Find where the given text appears and provide that cell's center as (X, Y) coordinate. 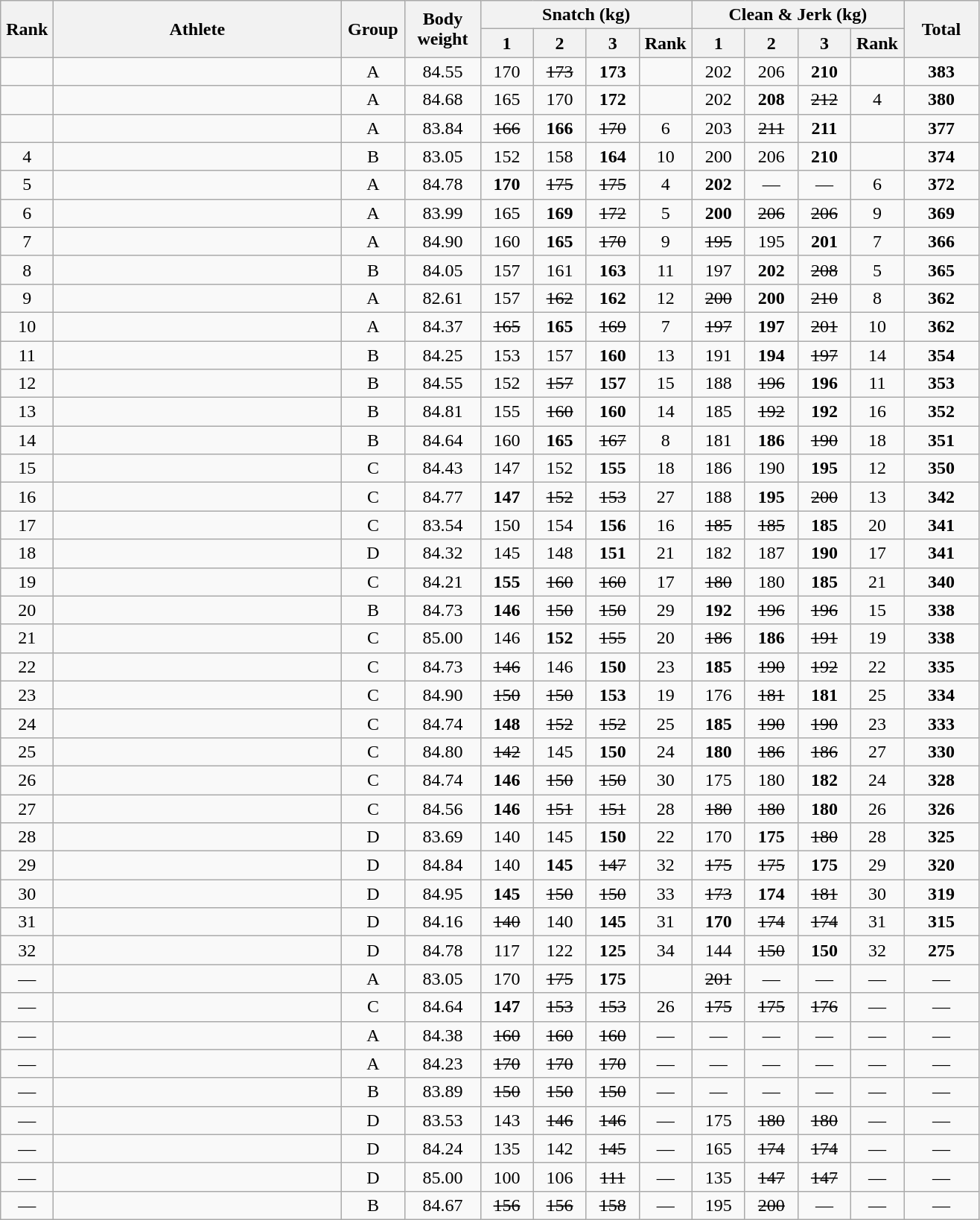
164 (612, 156)
383 (941, 72)
212 (824, 100)
84.43 (442, 468)
275 (941, 950)
83.89 (442, 1092)
100 (506, 1177)
335 (941, 667)
111 (612, 1177)
84.24 (442, 1148)
84.84 (442, 865)
377 (941, 128)
351 (941, 440)
83.54 (442, 525)
Group (373, 29)
Athlete (197, 29)
84.16 (442, 922)
Snatch (kg) (586, 15)
84.32 (442, 553)
354 (941, 355)
34 (666, 950)
84.23 (442, 1064)
84.25 (442, 355)
380 (941, 100)
167 (612, 440)
Total (941, 29)
366 (941, 241)
353 (941, 384)
330 (941, 752)
350 (941, 468)
83.53 (442, 1120)
342 (941, 497)
84.37 (442, 326)
84.81 (442, 412)
83.69 (442, 837)
84.68 (442, 100)
154 (560, 525)
326 (941, 808)
320 (941, 865)
106 (560, 1177)
84.80 (442, 752)
194 (771, 355)
187 (771, 553)
125 (612, 950)
143 (506, 1120)
315 (941, 922)
369 (941, 213)
84.56 (442, 808)
333 (941, 723)
84.67 (442, 1205)
84.95 (442, 894)
328 (941, 780)
84.21 (442, 582)
161 (560, 270)
83.99 (442, 213)
83.84 (442, 128)
33 (666, 894)
365 (941, 270)
163 (612, 270)
84.38 (442, 1035)
Body weight (442, 29)
84.05 (442, 270)
144 (718, 950)
84.77 (442, 497)
334 (941, 695)
340 (941, 582)
82.61 (442, 298)
325 (941, 837)
203 (718, 128)
122 (560, 950)
352 (941, 412)
372 (941, 185)
374 (941, 156)
319 (941, 894)
Clean & Jerk (kg) (798, 15)
117 (506, 950)
